Pinpoint the cell where the given text exists, returning its [x, y] midpoint coordinate. 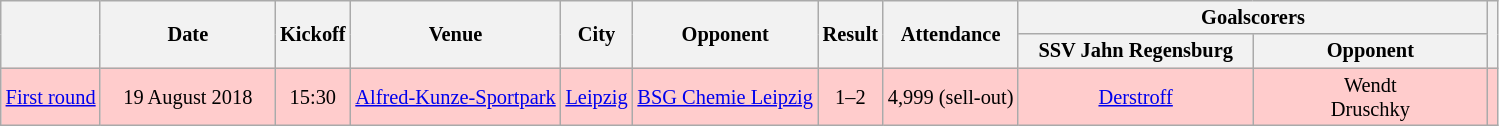
4,999 (sell-out) [950, 97]
Alfred-Kunze-Sportpark [455, 97]
Wendt Druschky [1370, 97]
Date [188, 34]
1–2 [850, 97]
Leipzig [597, 97]
Kickoff [312, 34]
First round [51, 97]
Result [850, 34]
Attendance [950, 34]
15:30 [312, 97]
City [597, 34]
Venue [455, 34]
19 August 2018 [188, 97]
Goalscorers [1252, 17]
Derstroff [1136, 97]
BSG Chemie Leipzig [726, 97]
SSV Jahn Regensburg [1136, 51]
